Extract the [X, Y] coordinate from the center of the cell holding the provided text.  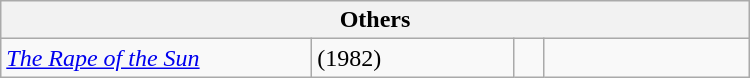
(1982) [413, 58]
The Rape of the Sun [156, 58]
Others [375, 20]
